Pinpoint the cell where the given text exists, returning its (X, Y) midpoint coordinate. 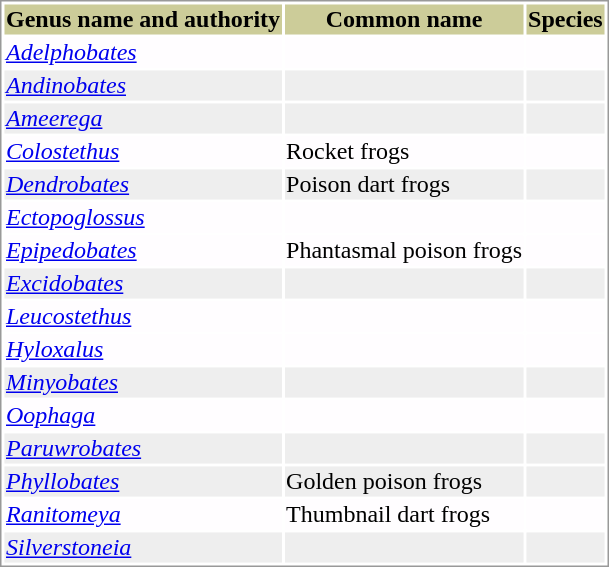
Ectopoglossus (142, 217)
Poison dart frogs (404, 185)
Adelphobates (142, 53)
Genus name and authority (142, 19)
Minyobates (142, 383)
Paruwrobates (142, 449)
Rocket frogs (404, 151)
Ameerega (142, 119)
Dendrobates (142, 185)
Andinobates (142, 85)
Thumbnail dart frogs (404, 515)
Oophaga (142, 415)
Common name (404, 19)
Epipedobates (142, 251)
Leucostethus (142, 317)
Species (566, 19)
Hyloxalus (142, 349)
Phantasmal poison frogs (404, 251)
Silverstoneia (142, 547)
Colostethus (142, 151)
Golden poison frogs (404, 481)
Excidobates (142, 283)
Ranitomeya (142, 515)
Phyllobates (142, 481)
